Return [x, y] of the center of cell containing provided text 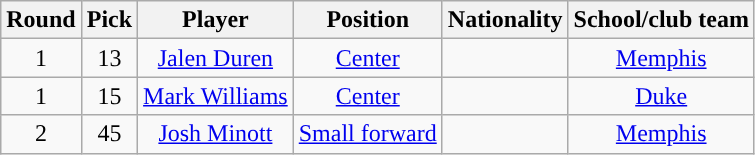
2 [41, 134]
Duke [661, 96]
Mark Williams [216, 96]
Round [41, 20]
Nationality [505, 20]
School/club team [661, 20]
Jalen Duren [216, 58]
15 [109, 96]
13 [109, 58]
Small forward [368, 134]
45 [109, 134]
Player [216, 20]
Josh Minott [216, 134]
Pick [109, 20]
Position [368, 20]
